Output the [X, Y] coordinate of the center of the cell containing the given text.  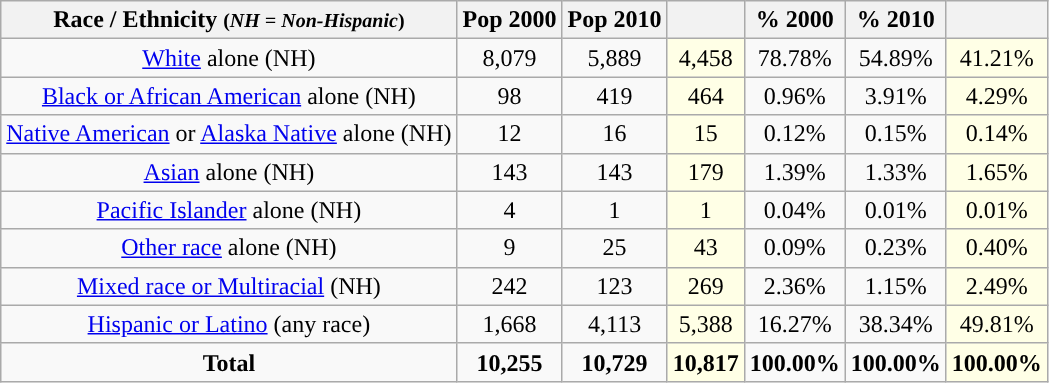
Mixed race or Multiracial (NH) [229, 286]
16.27% [794, 324]
464 [706, 96]
179 [706, 172]
0.14% [996, 134]
Black or African American alone (NH) [229, 96]
43 [706, 248]
10,817 [706, 362]
242 [510, 286]
Pacific Islander alone (NH) [229, 210]
49.81% [996, 324]
38.34% [896, 324]
0.12% [794, 134]
Other race alone (NH) [229, 248]
1.39% [794, 172]
0.15% [896, 134]
8,079 [510, 58]
2.49% [996, 286]
Pop 2000 [510, 20]
1,668 [510, 324]
10,255 [510, 362]
Native American or Alaska Native alone (NH) [229, 134]
12 [510, 134]
25 [614, 248]
78.78% [794, 58]
16 [614, 134]
0.40% [996, 248]
% 2010 [896, 20]
4 [510, 210]
4.29% [996, 96]
10,729 [614, 362]
0.23% [896, 248]
Race / Ethnicity (NH = Non-Hispanic) [229, 20]
9 [510, 248]
41.21% [996, 58]
5,889 [614, 58]
4,113 [614, 324]
0.04% [794, 210]
5,388 [706, 324]
% 2000 [794, 20]
Hispanic or Latino (any race) [229, 324]
98 [510, 96]
15 [706, 134]
3.91% [896, 96]
419 [614, 96]
1.33% [896, 172]
White alone (NH) [229, 58]
1.15% [896, 286]
0.96% [794, 96]
54.89% [896, 58]
0.09% [794, 248]
Total [229, 362]
2.36% [794, 286]
1.65% [996, 172]
Asian alone (NH) [229, 172]
Pop 2010 [614, 20]
4,458 [706, 58]
269 [706, 286]
123 [614, 286]
